Provide the [X, Y] coordinate of the cell's center where the given text is located.  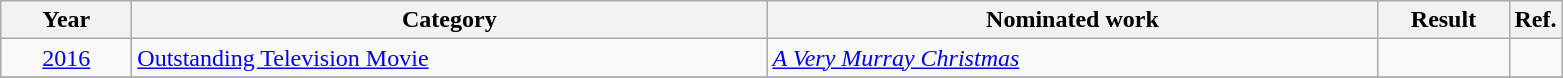
Category [450, 20]
Result [1444, 20]
2016 [66, 58]
Outstanding Television Movie [450, 58]
Nominated work [1072, 20]
Ref. [1536, 20]
A Very Murray Christmas [1072, 58]
Year [66, 20]
